Pinpoint the cell where the given text exists, returning its (x, y) midpoint coordinate. 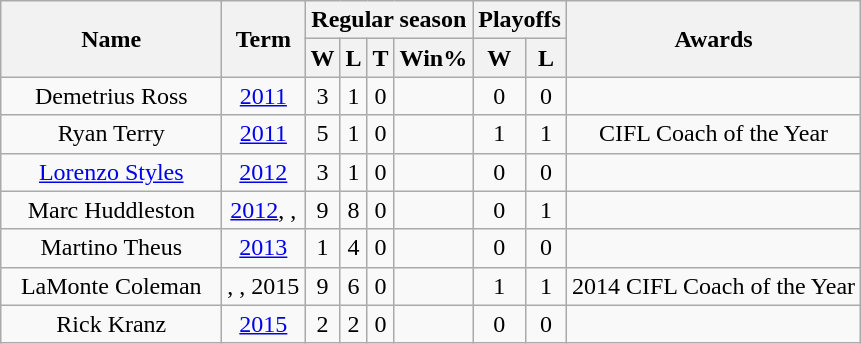
2012, , (264, 210)
T (380, 58)
Playoffs (520, 20)
Rick Kranz (112, 324)
Term (264, 39)
Demetrius Ross (112, 96)
2015 (264, 324)
2014 CIFL Coach of the Year (713, 286)
Marc Huddleston (112, 210)
6 (354, 286)
2012 (264, 172)
4 (354, 248)
2013 (264, 248)
5 (322, 134)
Name (112, 39)
LaMonte Coleman (112, 286)
Regular season (389, 20)
8 (354, 210)
CIFL Coach of the Year (713, 134)
Martino Theus (112, 248)
, , 2015 (264, 286)
Ryan Terry (112, 134)
Awards (713, 39)
Win% (434, 58)
Lorenzo Styles (112, 172)
